Extract the (x, y) coordinate from the center of the cell holding the provided text.  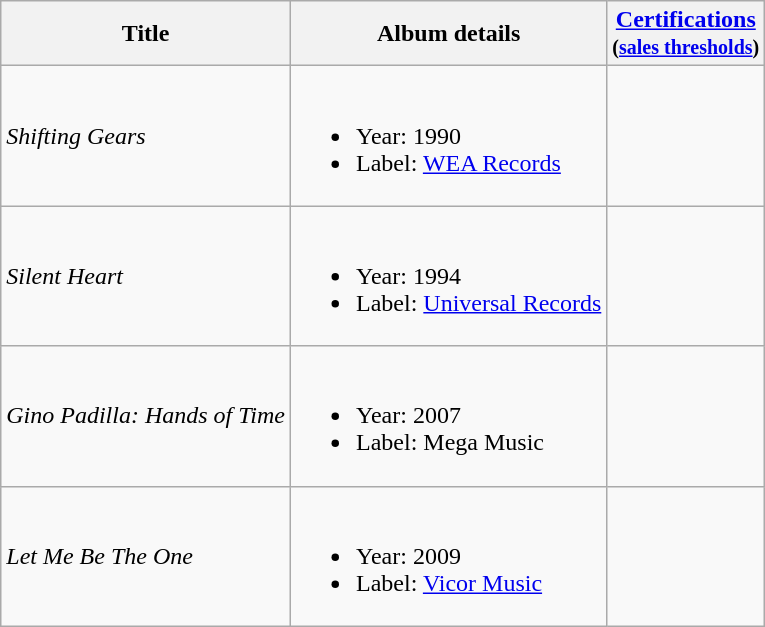
Let Me Be The One (146, 556)
Gino Padilla: Hands of Time (146, 416)
Year: 1994Label: Universal Records (448, 276)
Title (146, 34)
Silent Heart (146, 276)
Shifting Gears (146, 136)
Year: 2009Label: Vicor Music (448, 556)
Year: 2007Label: Mega Music (448, 416)
Album details (448, 34)
Year: 1990Label: WEA Records (448, 136)
Certifications(sales thresholds) (686, 34)
